Extract the [x, y] coordinate from the center of the cell holding the provided text.  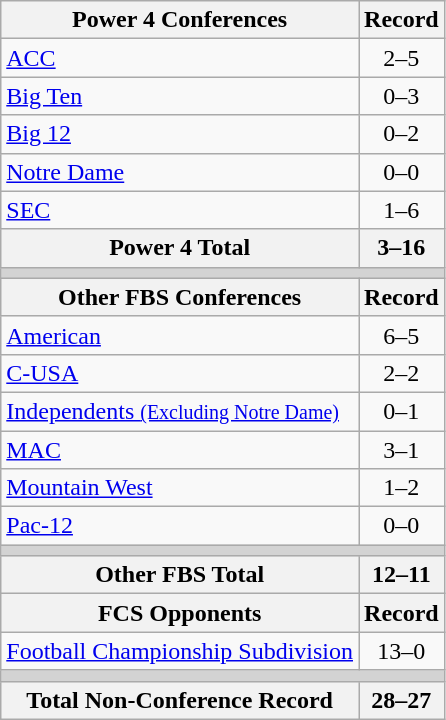
Other FBS Total [180, 575]
FCS Opponents [180, 613]
ACC [180, 58]
SEC [180, 210]
American [180, 335]
Total Non-Conference Record [180, 700]
6–5 [402, 335]
Mountain West [180, 488]
13–0 [402, 651]
0–1 [402, 411]
0–2 [402, 134]
1–2 [402, 488]
Power 4 Conferences [180, 20]
3–16 [402, 248]
0–3 [402, 96]
Other FBS Conferences [180, 297]
3–1 [402, 449]
C-USA [180, 373]
Football Championship Subdivision [180, 651]
Big Ten [180, 96]
2–2 [402, 373]
Power 4 Total [180, 248]
28–27 [402, 700]
Big 12 [180, 134]
Independents (Excluding Notre Dame) [180, 411]
12–11 [402, 575]
1–6 [402, 210]
2–5 [402, 58]
MAC [180, 449]
Pac-12 [180, 526]
Notre Dame [180, 172]
